Return the [x, y] coordinate for the center point of the cell that contains the specified text.  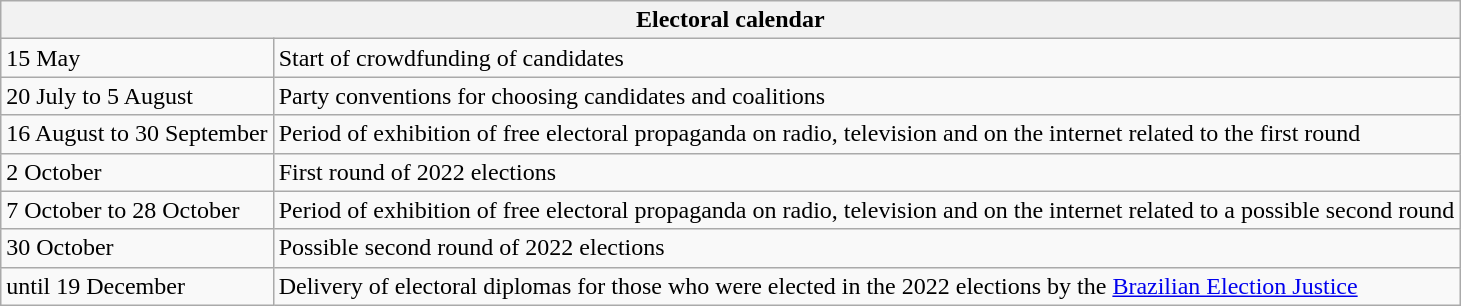
until 19 December [137, 286]
2 October [137, 172]
Period of exhibition of free electoral propaganda on radio, television and on the internet related to the first round [866, 134]
7 October to 28 October [137, 210]
Electoral calendar [730, 20]
Delivery of electoral diplomas for those who were elected in the 2022 elections by the Brazilian Election Justice [866, 286]
15 May [137, 58]
First round of 2022 elections [866, 172]
30 October [137, 248]
16 August to 30 September [137, 134]
Start of crowdfunding of candidates [866, 58]
Party conventions for choosing candidates and coalitions [866, 96]
Possible second round of 2022 elections [866, 248]
Period of exhibition of free electoral propaganda on radio, television and on the internet related to a possible second round [866, 210]
20 July to 5 August [137, 96]
